Search for the cell housing the specified text and yield its (X, Y) center coordinate. 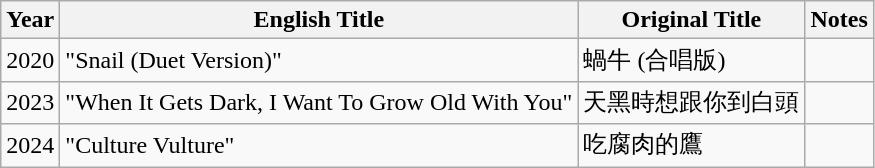
天黑時想跟你到白頭 (692, 102)
Year (30, 20)
"Culture Vulture" (319, 146)
2024 (30, 146)
吃腐肉的鷹 (692, 146)
2023 (30, 102)
Original Title (692, 20)
"Snail (Duet Version)" (319, 60)
2020 (30, 60)
蝸牛 (合唱版) (692, 60)
"When It Gets Dark, I Want To Grow Old With You" (319, 102)
Notes (839, 20)
English Title (319, 20)
